Return (X, Y) of the center of cell containing provided text 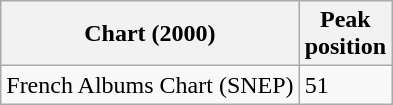
Peakposition (345, 34)
Chart (2000) (150, 34)
French Albums Chart (SNEP) (150, 85)
51 (345, 85)
